Find where the given text appears and provide that cell's center as [X, Y] coordinate. 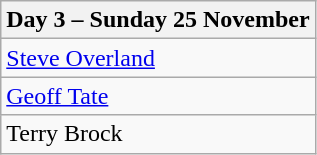
Terry Brock [158, 134]
Geoff Tate [158, 96]
Day 3 – Sunday 25 November [158, 20]
Steve Overland [158, 58]
